Scan for the cell matching the given text and deliver its [X, Y] coordinate at center. 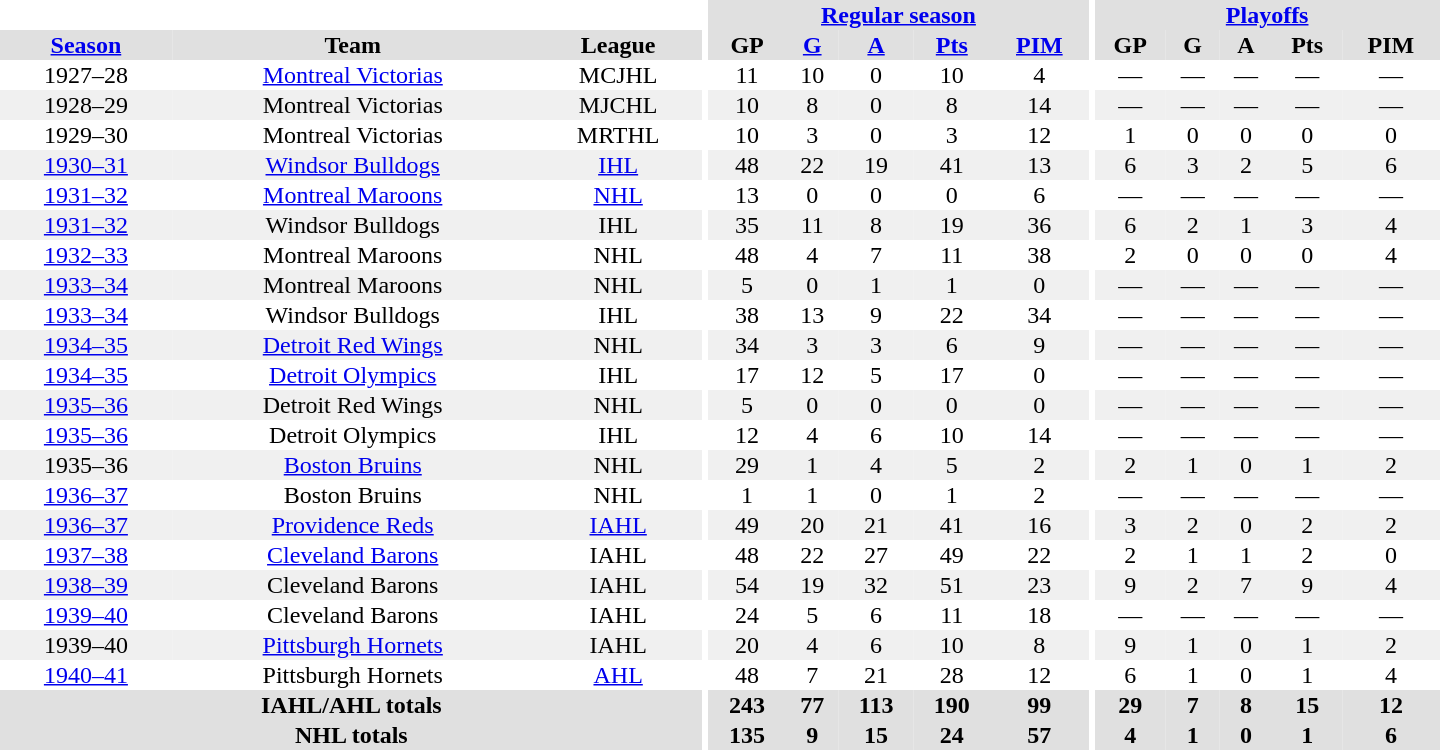
1928–29 [86, 105]
16 [1039, 525]
MRTHL [618, 135]
23 [1039, 585]
77 [812, 705]
57 [1039, 735]
35 [748, 225]
36 [1039, 225]
99 [1039, 705]
32 [876, 585]
MJCHL [618, 105]
1930–31 [86, 165]
Regular season [899, 15]
Team [353, 45]
243 [748, 705]
28 [952, 675]
1940–41 [86, 675]
135 [748, 735]
1938–39 [86, 585]
IAHL/AHL totals [352, 705]
51 [952, 585]
Providence Reds [353, 525]
113 [876, 705]
54 [748, 585]
18 [1039, 615]
1927–28 [86, 75]
1937–38 [86, 555]
Playoffs [1267, 15]
Season [86, 45]
27 [876, 555]
190 [952, 705]
1929–30 [86, 135]
AHL [618, 675]
MCJHL [618, 75]
League [618, 45]
NHL totals [352, 735]
1932–33 [86, 255]
